Output the [x, y] coordinate of the center of the cell containing the given text.  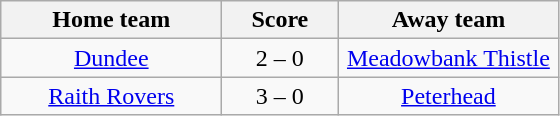
Score [280, 20]
Raith Rovers [112, 96]
Away team [448, 20]
Peterhead [448, 96]
Dundee [112, 58]
3 – 0 [280, 96]
Home team [112, 20]
Meadowbank Thistle [448, 58]
2 – 0 [280, 58]
